Return the (x, y) coordinate for the center point of the cell that contains the specified text.  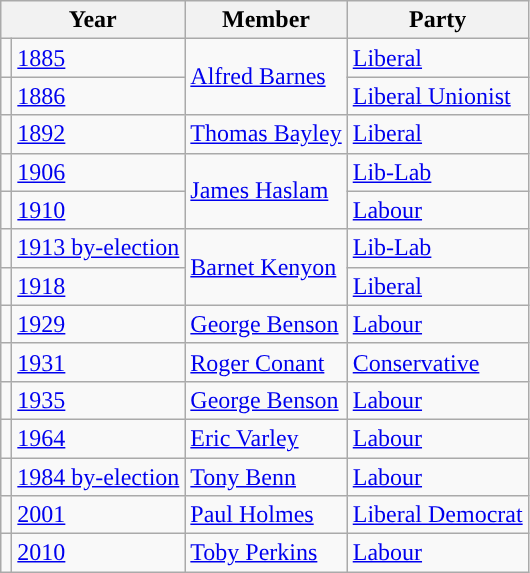
1935 (98, 400)
1918 (98, 286)
Barnet Kenyon (266, 267)
1892 (98, 134)
Liberal Unionist (438, 96)
1931 (98, 362)
1913 by-election (98, 248)
1929 (98, 324)
1906 (98, 172)
Year (93, 20)
James Haslam (266, 191)
Party (438, 20)
1984 by-election (98, 477)
Tony Benn (266, 477)
Roger Conant (266, 362)
1910 (98, 210)
Alfred Barnes (266, 77)
Member (266, 20)
Paul Holmes (266, 515)
2010 (98, 553)
Toby Perkins (266, 553)
Liberal Democrat (438, 515)
Thomas Bayley (266, 134)
2001 (98, 515)
Conservative (438, 362)
1885 (98, 58)
1886 (98, 96)
1964 (98, 438)
Eric Varley (266, 438)
